Return the [X, Y] coordinate for the center point of the cell that contains the specified text.  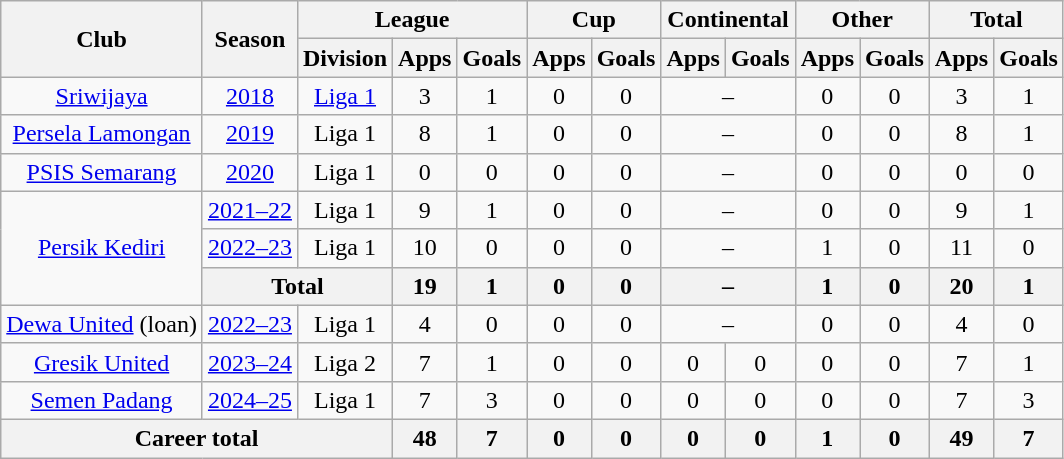
Dewa United (loan) [102, 324]
League [412, 20]
Career total [197, 438]
Club [102, 39]
11 [961, 248]
20 [961, 286]
Division [344, 58]
49 [961, 438]
Gresik United [102, 362]
PSIS Semarang [102, 172]
Persik Kediri [102, 248]
2024–25 [250, 400]
Other [862, 20]
2023–24 [250, 362]
2018 [250, 96]
Persela Lamongan [102, 134]
19 [425, 286]
Cup [594, 20]
Season [250, 39]
48 [425, 438]
2019 [250, 134]
Sriwijaya [102, 96]
2020 [250, 172]
2021–22 [250, 210]
Semen Padang [102, 400]
10 [425, 248]
Continental [728, 20]
Liga 2 [344, 362]
